Provide the (X, Y) coordinate of the cell's center where the given text is located.  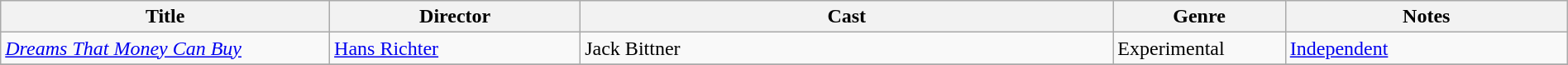
Dreams That Money Can Buy (165, 48)
Notes (1426, 17)
Cast (847, 17)
Independent (1426, 48)
Director (455, 17)
Jack Bittner (847, 48)
Experimental (1199, 48)
Title (165, 17)
Genre (1199, 17)
Hans Richter (455, 48)
